Search for the cell housing the specified text and yield its (X, Y) center coordinate. 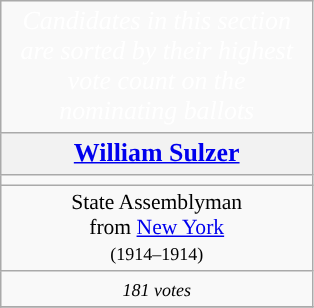
Candidates in this section are sorted by their highest vote count on the nominating ballots (157, 67)
State Assemblymanfrom New York(1914–1914) (157, 228)
William Sulzer (157, 154)
181 votes (157, 290)
